Identify which cell holds the provided text, then report its [X, Y] central coordinate. 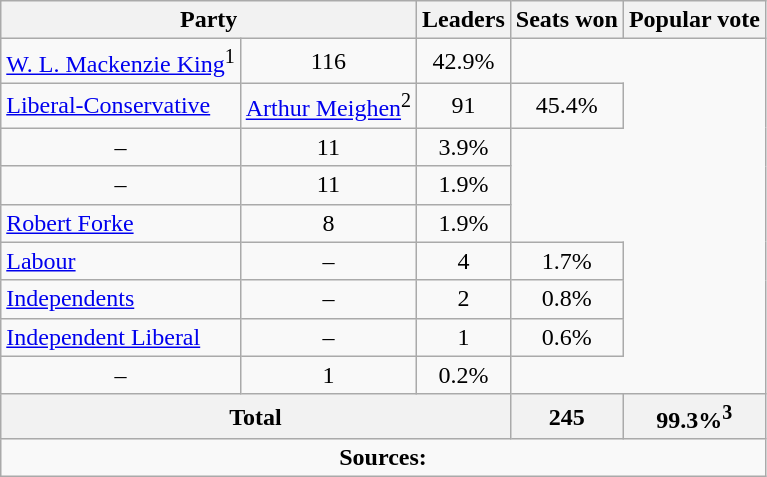
8 [328, 223]
Leaders [464, 20]
91 [464, 106]
Labour [120, 261]
Independent Liberal [120, 337]
Independents [120, 299]
Robert Forke [120, 223]
45.4% [566, 106]
4 [464, 261]
W. L. Mackenzie King1 [120, 62]
2 [464, 299]
Total [256, 416]
Popular vote [694, 20]
0.6% [566, 337]
245 [566, 416]
42.9% [464, 62]
116 [328, 62]
Sources: [384, 458]
Party [209, 20]
Liberal-Conservative [120, 106]
Seats won [566, 20]
99.3%3 [694, 416]
3.9% [464, 147]
0.8% [566, 299]
1.7% [566, 261]
Arthur Meighen2 [328, 106]
0.2% [464, 375]
